Capture the cell that displays the provided text and extract its (x, y) central coordinate. 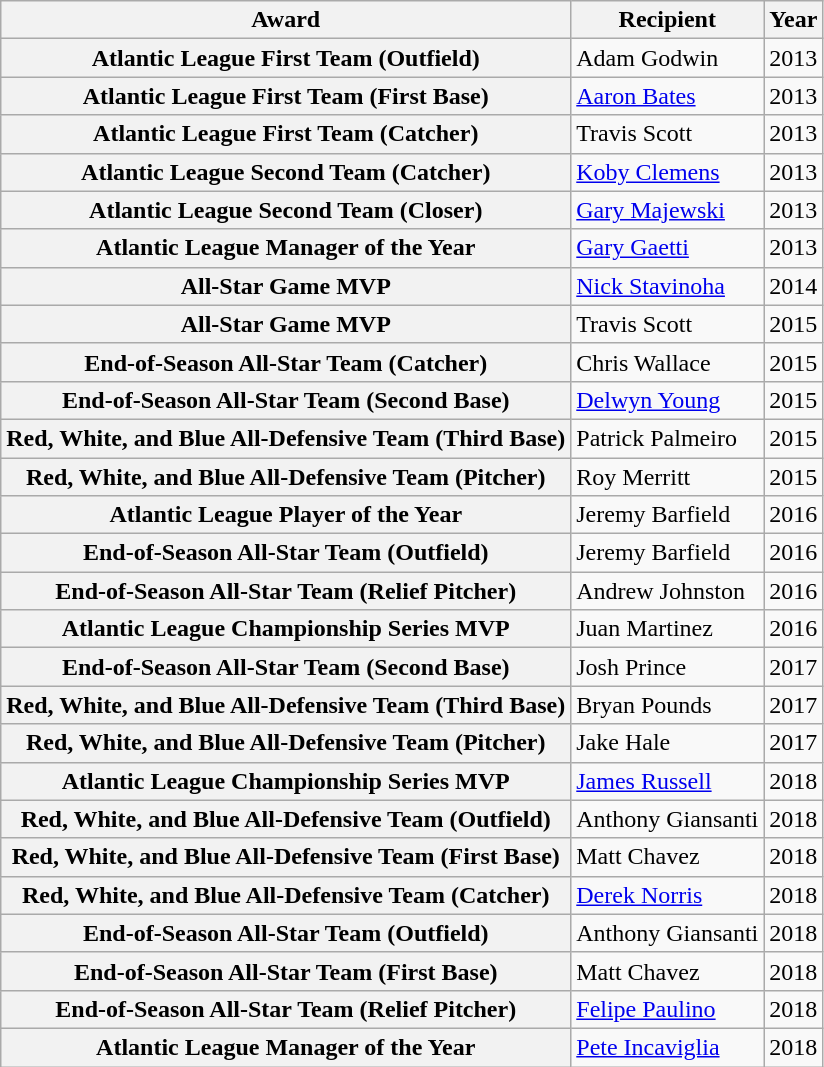
Gary Gaetti (668, 248)
Jake Hale (668, 743)
Atlantic League First Team (Outfield) (286, 58)
Gary Majewski (668, 210)
Award (286, 20)
Red, White, and Blue All-Defensive Team (First Base) (286, 857)
Atlantic League Second Team (Catcher) (286, 172)
End-of-Season All-Star Team (First Base) (286, 971)
Felipe Paulino (668, 1009)
Aaron Bates (668, 96)
Andrew Johnston (668, 591)
Recipient (668, 20)
Atlantic League First Team (First Base) (286, 96)
James Russell (668, 781)
Adam Godwin (668, 58)
Derek Norris (668, 895)
Juan Martinez (668, 629)
Chris Wallace (668, 362)
End-of-Season All-Star Team (Catcher) (286, 362)
Josh Prince (668, 667)
Atlantic League Player of the Year (286, 515)
Red, White, and Blue All-Defensive Team (Catcher) (286, 895)
Patrick Palmeiro (668, 438)
Atlantic League Second Team (Closer) (286, 210)
Delwyn Young (668, 400)
Atlantic League First Team (Catcher) (286, 134)
Red, White, and Blue All-Defensive Team (Outfield) (286, 819)
2014 (794, 286)
Nick Stavinoha (668, 286)
Pete Incaviglia (668, 1047)
Roy Merritt (668, 477)
Year (794, 20)
Bryan Pounds (668, 705)
Koby Clemens (668, 172)
